Output the (X, Y) coordinate of the center of the cell containing the given text.  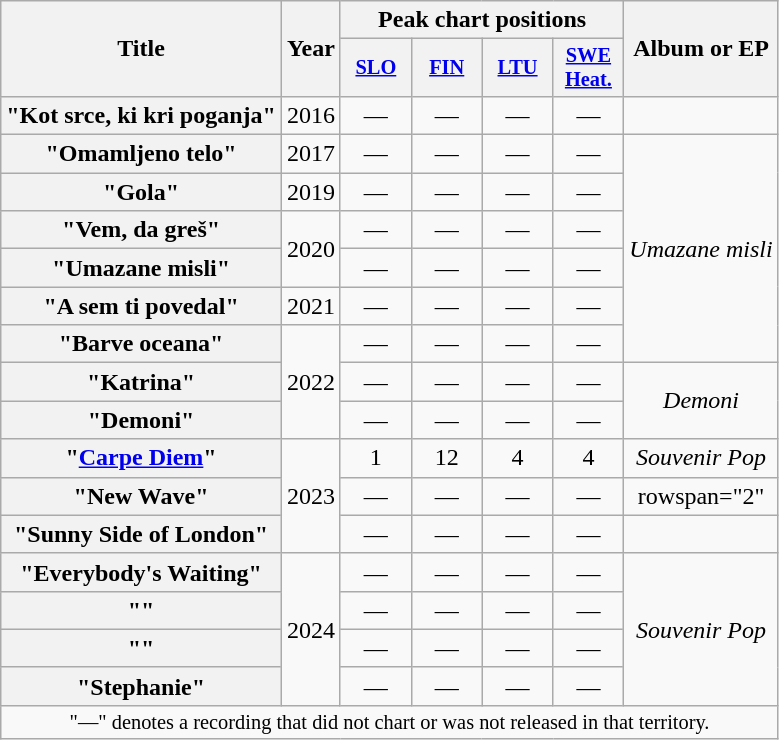
"Everybody's Waiting" (142, 572)
"Kot srce, ki kri poganja" (142, 115)
"Stephanie" (142, 686)
Album or EP (701, 49)
Umazane misli (701, 249)
2024 (310, 629)
"Gola" (142, 192)
SWEHeat. (588, 68)
2023 (310, 496)
"Sunny Side of London" (142, 534)
2016 (310, 115)
1 (376, 458)
Title (142, 49)
"Barve oceana" (142, 344)
"Carpe Diem" (142, 458)
2019 (310, 192)
rowspan="2" (701, 496)
SLO (376, 68)
Year (310, 49)
"Vem, da greš" (142, 230)
Demoni (701, 401)
12 (446, 458)
LTU (518, 68)
2021 (310, 306)
2022 (310, 382)
FIN (446, 68)
"Demoni" (142, 420)
"New Wave" (142, 496)
"—" denotes a recording that did not chart or was not released in that territory. (390, 722)
"Katrina" (142, 382)
Peak chart positions (482, 20)
"Umazane misli" (142, 268)
2017 (310, 154)
2020 (310, 249)
"A sem ti povedal" (142, 306)
"Omamljeno telo" (142, 154)
